For the text-containing cell, return its midpoint in (x, y) coordinate format. 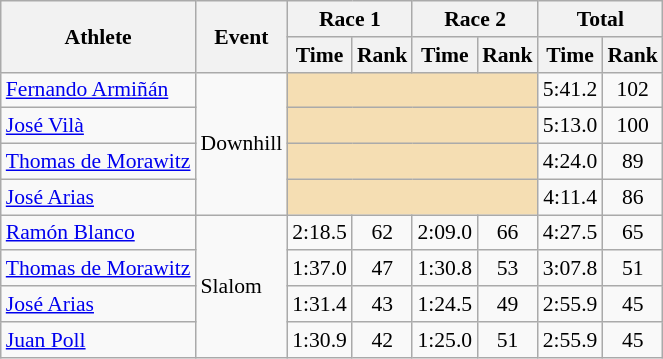
1:24.5 (444, 304)
1:30.8 (444, 269)
Event (242, 36)
42 (382, 340)
Race 2 (474, 19)
100 (632, 126)
89 (632, 162)
65 (632, 233)
2:09.0 (444, 233)
43 (382, 304)
53 (508, 269)
5:13.0 (570, 126)
1:37.0 (320, 269)
José Vilà (98, 126)
Juan Poll (98, 340)
47 (382, 269)
49 (508, 304)
62 (382, 233)
Fernando Armiñán (98, 90)
Race 1 (350, 19)
1:25.0 (444, 340)
3:07.8 (570, 269)
Total (600, 19)
2:18.5 (320, 233)
Athlete (98, 36)
102 (632, 90)
4:11.4 (570, 197)
Slalom (242, 286)
4:27.5 (570, 233)
1:30.9 (320, 340)
86 (632, 197)
4:24.0 (570, 162)
5:41.2 (570, 90)
Downhill (242, 143)
1:31.4 (320, 304)
66 (508, 233)
Ramón Blanco (98, 233)
